From the cell containing the given text, extract its center point as (X, Y) coordinate. 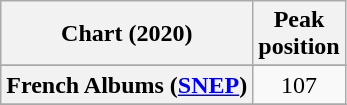
French Albums (SNEP) (127, 85)
Peakposition (299, 34)
107 (299, 85)
Chart (2020) (127, 34)
